Extract the [X, Y] coordinate from the center of the cell holding the provided text.  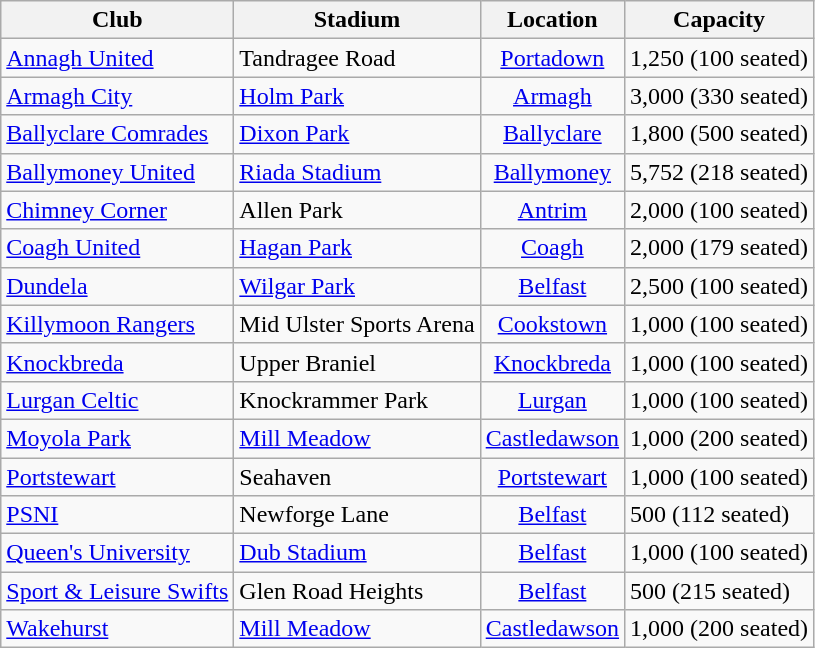
Ballymoney United [118, 172]
Armagh City [118, 96]
Newforge Lane [357, 515]
1,250 (100 seated) [720, 58]
Capacity [720, 20]
Coagh United [118, 248]
Antrim [552, 210]
Ballyclare Comrades [118, 134]
500 (112 seated) [720, 515]
Wilgar Park [357, 286]
Knockrammer Park [357, 400]
Moyola Park [118, 438]
Ballymoney [552, 172]
2,000 (100 seated) [720, 210]
Dundela [118, 286]
Glen Road Heights [357, 591]
Armagh [552, 96]
Coagh [552, 248]
Portadown [552, 58]
Queen's University [118, 553]
PSNI [118, 515]
Tandragee Road [357, 58]
Seahaven [357, 477]
Mid Ulster Sports Arena [357, 324]
Stadium [357, 20]
Annagh United [118, 58]
Club [118, 20]
Ballyclare [552, 134]
Riada Stadium [357, 172]
Dub Stadium [357, 553]
1,800 (500 seated) [720, 134]
Allen Park [357, 210]
3,000 (330 seated) [720, 96]
500 (215 seated) [720, 591]
Cookstown [552, 324]
Holm Park [357, 96]
5,752 (218 seated) [720, 172]
Chimney Corner [118, 210]
Location [552, 20]
Hagan Park [357, 248]
Wakehurst [118, 629]
Lurgan [552, 400]
Upper Braniel [357, 362]
2,500 (100 seated) [720, 286]
Sport & Leisure Swifts [118, 591]
2,000 (179 seated) [720, 248]
Dixon Park [357, 134]
Lurgan Celtic [118, 400]
Killymoon Rangers [118, 324]
